Return the (x, y) coordinate for the center point of the cell that contains the specified text.  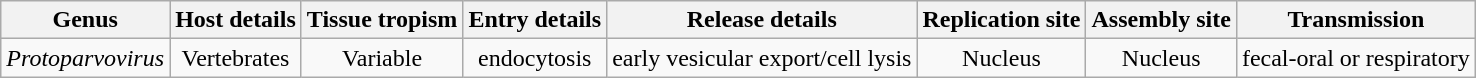
Vertebrates (236, 58)
Host details (236, 20)
endocytosis (535, 58)
Tissue tropism (382, 20)
early vesicular export/cell lysis (762, 58)
Entry details (535, 20)
Genus (86, 20)
Protoparvovirus (86, 58)
Transmission (1356, 20)
fecal-oral or respiratory (1356, 58)
Release details (762, 20)
Assembly site (1161, 20)
Variable (382, 58)
Replication site (1002, 20)
